Capture the cell that displays the provided text and extract its (x, y) central coordinate. 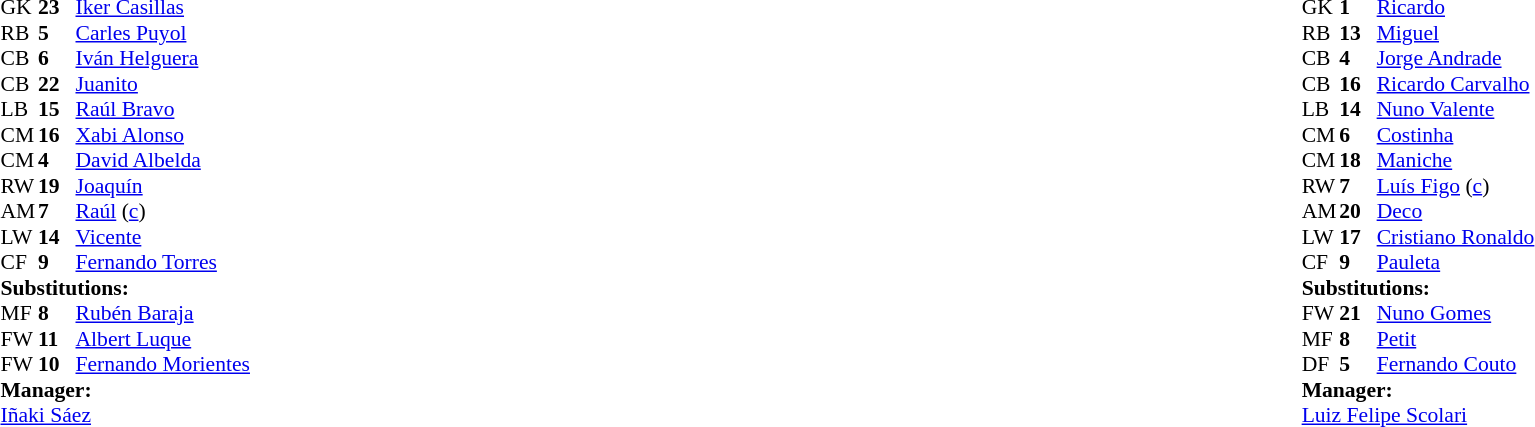
13 (1358, 33)
19 (57, 186)
20 (1358, 211)
Rubén Baraja (163, 313)
Vicente (163, 237)
22 (57, 84)
Iván Helguera (163, 59)
21 (1358, 313)
Fernando Couto (1456, 365)
Albert Luque (163, 339)
Jorge Andrade (1456, 59)
Raúl (c) (163, 211)
Costinha (1456, 135)
Carles Puyol (163, 33)
Miguel (1456, 33)
David Albelda (163, 161)
Juanito (163, 84)
15 (57, 109)
17 (1358, 237)
Nuno Valente (1456, 109)
Joaquín (163, 186)
DF (1321, 365)
Raúl Bravo (163, 109)
Pauleta (1456, 263)
Luís Figo (c) (1456, 186)
18 (1358, 161)
Maniche (1456, 161)
Fernando Torres (163, 263)
Petit (1456, 339)
10 (57, 365)
Nuno Gomes (1456, 313)
Fernando Morientes (163, 365)
Cristiano Ronaldo (1456, 237)
Xabi Alonso (163, 135)
Ricardo Carvalho (1456, 84)
Deco (1456, 211)
11 (57, 339)
